From the cell containing the given text, extract its center point as (x, y) coordinate. 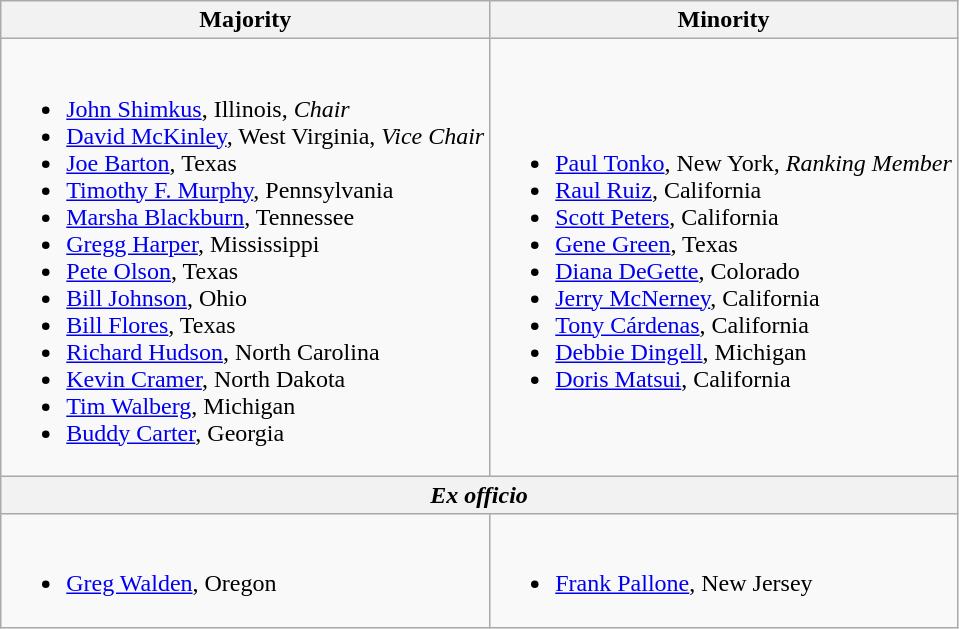
Frank Pallone, New Jersey (724, 570)
Ex officio (480, 495)
Greg Walden, Oregon (246, 570)
Majority (246, 20)
Minority (724, 20)
